Extract the [x, y] coordinate from the center of the cell holding the provided text.  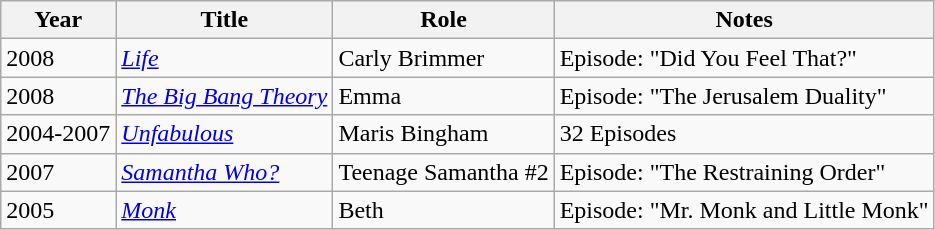
Unfabulous [224, 134]
Emma [444, 96]
Title [224, 20]
2007 [58, 172]
Episode: "The Jerusalem Duality" [744, 96]
Episode: "Mr. Monk and Little Monk" [744, 210]
2005 [58, 210]
Notes [744, 20]
Year [58, 20]
32 Episodes [744, 134]
Carly Brimmer [444, 58]
2004-2007 [58, 134]
Maris Bingham [444, 134]
Episode: "The Restraining Order" [744, 172]
Beth [444, 210]
Role [444, 20]
Episode: "Did You Feel That?" [744, 58]
The Big Bang Theory [224, 96]
Life [224, 58]
Samantha Who? [224, 172]
Monk [224, 210]
Teenage Samantha #2 [444, 172]
